Capture the cell that displays the provided text and extract its [x, y] central coordinate. 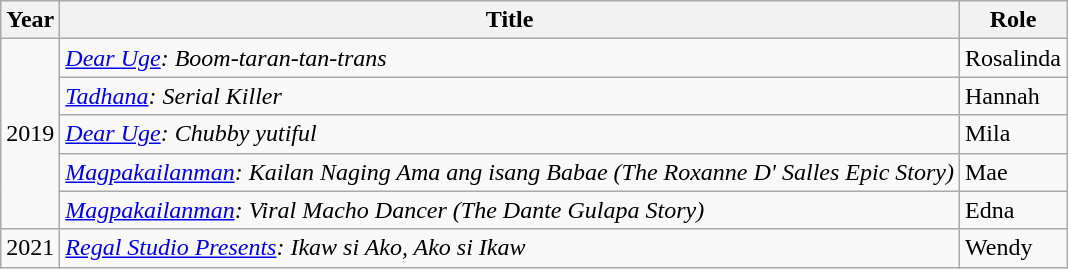
Magpakailanman: Viral Macho Dancer (The Dante Gulapa Story) [510, 210]
Mila [1012, 134]
Hannah [1012, 96]
Tadhana: Serial Killer [510, 96]
2019 [30, 134]
Role [1012, 20]
Year [30, 20]
Magpakailanman: Kailan Naging Ama ang isang Babae (The Roxanne D' Salles Epic Story) [510, 172]
Regal Studio Presents: Ikaw si Ako, Ako si Ikaw [510, 248]
Dear Uge: Boom-taran-tan-trans [510, 58]
Dear Uge: Chubby yutiful [510, 134]
2021 [30, 248]
Edna [1012, 210]
Title [510, 20]
Rosalinda [1012, 58]
Wendy [1012, 248]
Mae [1012, 172]
